Return the (X, Y) coordinate for the center point of the cell that contains the specified text.  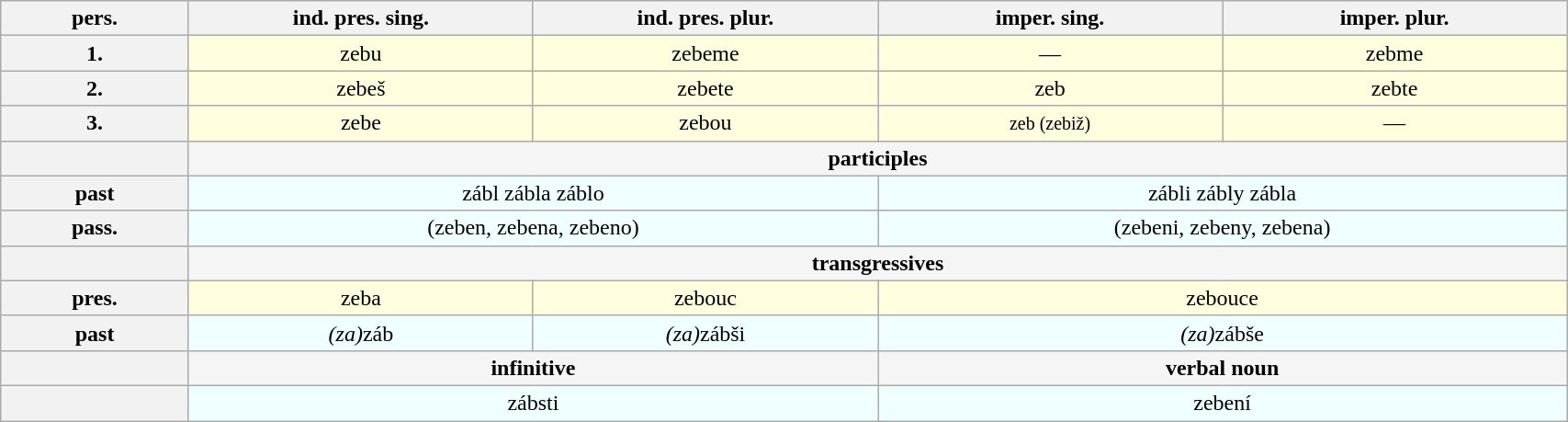
2. (96, 88)
verbal noun (1223, 368)
zábli zábly zábla (1223, 193)
zebe (360, 123)
imper. sing. (1051, 18)
infinitive (533, 368)
zebu (360, 53)
zeba (360, 298)
participles (877, 158)
zebouc (705, 298)
transgressives (877, 263)
zebou (705, 123)
zebme (1394, 53)
zebeš (360, 88)
(za)záb (360, 333)
zebete (705, 88)
zebení (1223, 403)
zeb (1051, 88)
pers. (96, 18)
ind. pres. plur. (705, 18)
pass. (96, 228)
1. (96, 53)
zebeme (705, 53)
pres. (96, 298)
zábl zábla záblo (533, 193)
imper. plur. (1394, 18)
zábsti (533, 403)
zebouce (1223, 298)
3. (96, 123)
zebte (1394, 88)
(zebeni, zebeny, zebena) (1223, 228)
(za)zábše (1223, 333)
(za)zábši (705, 333)
zeb (zebiž) (1051, 123)
(zeben, zebena, zebeno) (533, 228)
ind. pres. sing. (360, 18)
